Return the [x, y] coordinate for the center point of the cell that contains the specified text.  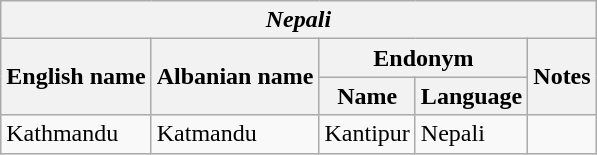
Language [471, 96]
Notes [562, 77]
Endonym [424, 58]
Name [367, 96]
Albanian name [235, 77]
Katmandu [235, 134]
Kantipur [367, 134]
English name [76, 77]
Kathmandu [76, 134]
